Capture the cell that displays the provided text and extract its [x, y] central coordinate. 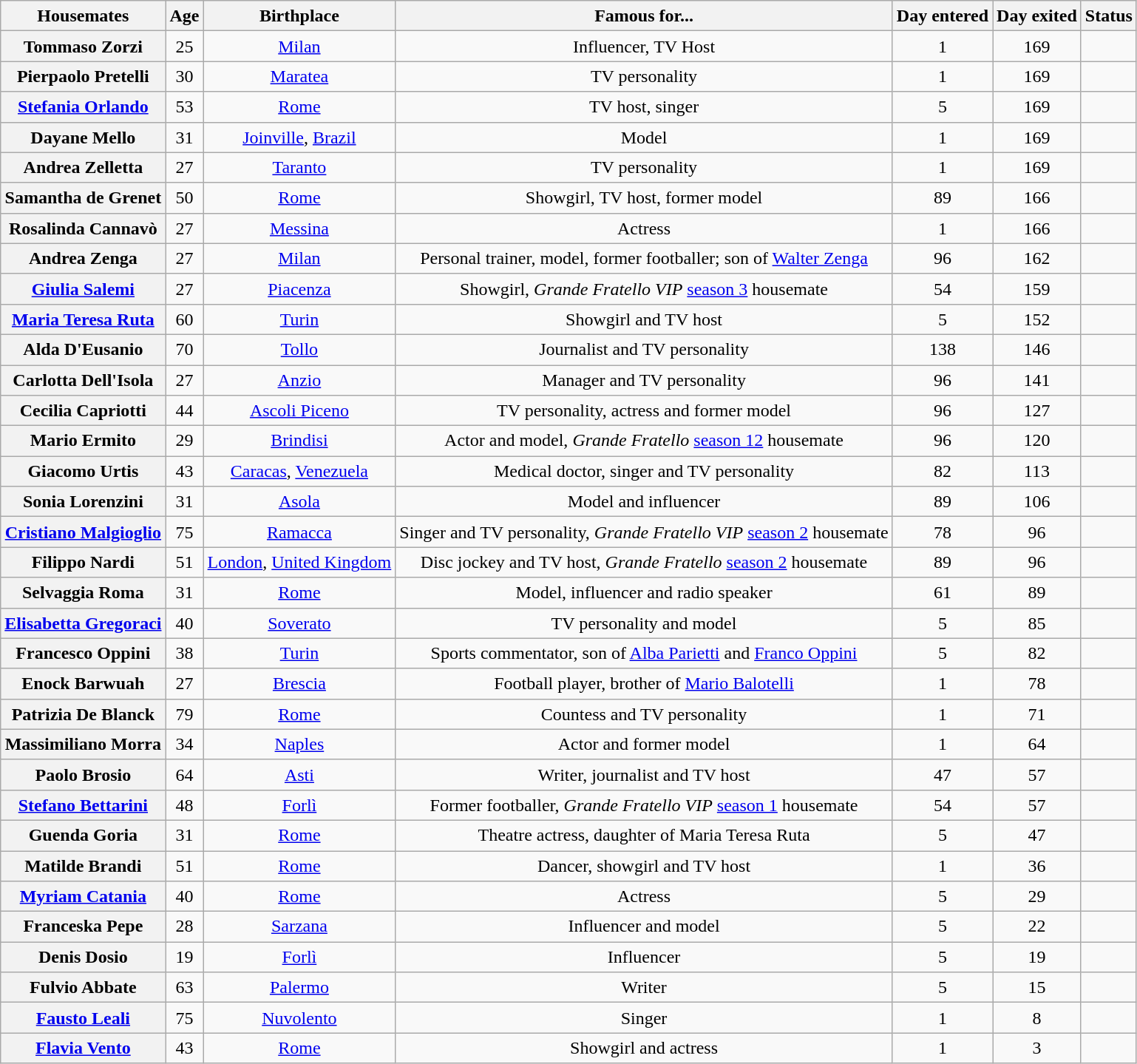
Journalist and TV personality [645, 349]
Dancer, showgirl and TV host [645, 865]
Anzio [299, 380]
138 [942, 349]
Myriam Catania [83, 896]
61 [942, 593]
79 [185, 714]
Influencer [645, 957]
Ascoli Piceno [299, 411]
Selvaggia Roma [83, 593]
Asola [299, 501]
Manager and TV personality [645, 380]
22 [1037, 927]
Pierpaolo Pretelli [83, 77]
Former footballer, Grande Fratello VIP season 1 housemate [645, 804]
Andrea Zenga [83, 259]
Countess and TV personality [645, 714]
38 [185, 654]
70 [185, 349]
113 [1037, 472]
Stefania Orlando [83, 106]
Maratea [299, 77]
Famous for... [645, 16]
Naples [299, 744]
Paolo Brosio [83, 775]
Patrizia De Blanck [83, 714]
15 [1037, 988]
Fausto Leali [83, 1017]
162 [1037, 259]
Birthplace [299, 16]
Asti [299, 775]
85 [1037, 623]
Singer and TV personality, Grande Fratello VIP season 2 housemate [645, 532]
3 [1037, 1048]
Franceska Pepe [83, 927]
TV host, singer [645, 106]
Singer [645, 1017]
Fulvio Abbate [83, 988]
Influencer and model [645, 927]
Theatre actress, daughter of Maria Teresa Ruta [645, 836]
Dayane Mello [83, 138]
25 [185, 46]
Brindisi [299, 441]
Caracas, Venezuela [299, 472]
Showgirl and TV host [645, 319]
106 [1037, 501]
Cecilia Capriotti [83, 411]
Tommaso Zorzi [83, 46]
Cristiano Malgioglio [83, 532]
Medical doctor, singer and TV personality [645, 472]
Disc jockey and TV host, Grande Fratello season 2 housemate [645, 562]
Matilde Brandi [83, 865]
60 [185, 319]
Ramacca [299, 532]
Tollo [299, 349]
Enock Barwuah [83, 683]
Showgirl, Grande Fratello VIP season 3 housemate [645, 288]
Sports commentator, son of Alba Parietti and Franco Oppini [645, 654]
146 [1037, 349]
63 [185, 988]
Brescia [299, 683]
Filippo Nardi [83, 562]
Francesco Oppini [83, 654]
Sonia Lorenzini [83, 501]
Joinville, Brazil [299, 138]
Age [185, 16]
Model, influencer and radio speaker [645, 593]
Mario Ermito [83, 441]
53 [185, 106]
159 [1037, 288]
Model [645, 138]
Giacomo Urtis [83, 472]
71 [1037, 714]
127 [1037, 411]
8 [1037, 1017]
Writer [645, 988]
Writer, journalist and TV host [645, 775]
141 [1037, 380]
Alda D'Eusanio [83, 349]
48 [185, 804]
Stefano Bettarini [83, 804]
Actor and former model [645, 744]
Showgirl, TV host, former model [645, 198]
152 [1037, 319]
120 [1037, 441]
34 [185, 744]
Samantha de Grenet [83, 198]
Piacenza [299, 288]
Massimiliano Morra [83, 744]
Rosalinda Cannavò [83, 228]
Nuvolento [299, 1017]
Day exited [1037, 16]
TV personality and model [645, 623]
Taranto [299, 167]
TV personality, actress and former model [645, 411]
Messina [299, 228]
Flavia Vento [83, 1048]
Soverato [299, 623]
Personal trainer, model, former footballer; son of Walter Zenga [645, 259]
Sarzana [299, 927]
28 [185, 927]
Actor and model, Grande Fratello season 12 housemate [645, 441]
Status [1109, 16]
Showgirl and actress [645, 1048]
Influencer, TV Host [645, 46]
Palermo [299, 988]
Maria Teresa Ruta [83, 319]
Football player, brother of Mario Balotelli [645, 683]
Model and influencer [645, 501]
Elisabetta Gregoraci [83, 623]
44 [185, 411]
30 [185, 77]
Carlotta Dell'Isola [83, 380]
Giulia Salemi [83, 288]
Housemates [83, 16]
36 [1037, 865]
Andrea Zelletta [83, 167]
London, United Kingdom [299, 562]
Day entered [942, 16]
Guenda Goria [83, 836]
50 [185, 198]
Denis Dosio [83, 957]
